Scan for the cell matching the given text and deliver its (X, Y) coordinate at center. 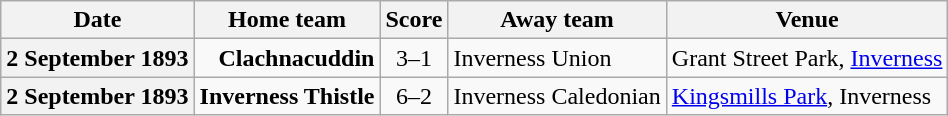
Inverness Union (557, 58)
6–2 (414, 96)
Venue (807, 20)
3–1 (414, 58)
Away team (557, 20)
Inverness Thistle (287, 96)
Home team (287, 20)
Clachnacuddin (287, 58)
Kingsmills Park, Inverness (807, 96)
Grant Street Park, Inverness (807, 58)
Score (414, 20)
Date (98, 20)
Inverness Caledonian (557, 96)
